Return the [X, Y] coordinate for the center point of the cell that contains the specified text.  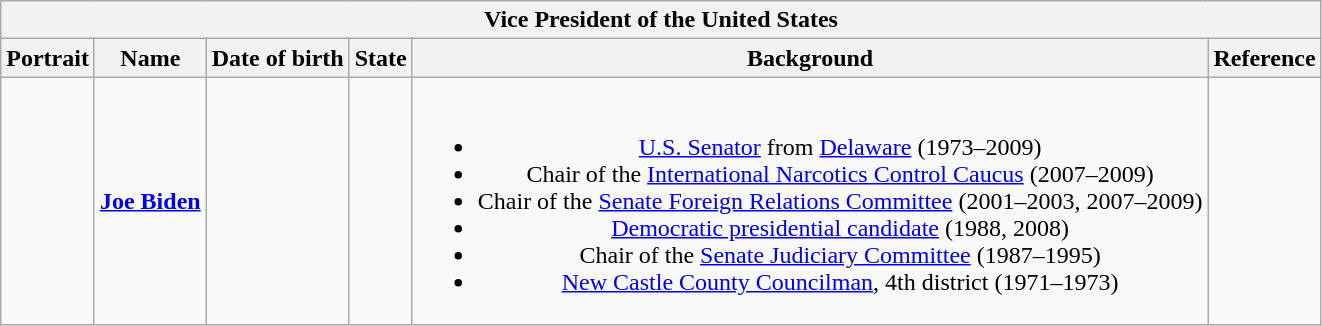
Portrait [48, 58]
Date of birth [278, 58]
Joe Biden [150, 201]
Vice President of the United States [661, 20]
State [380, 58]
Background [810, 58]
Name [150, 58]
Reference [1264, 58]
